Locate the cell with the specified text and output its [x, y] center coordinate. 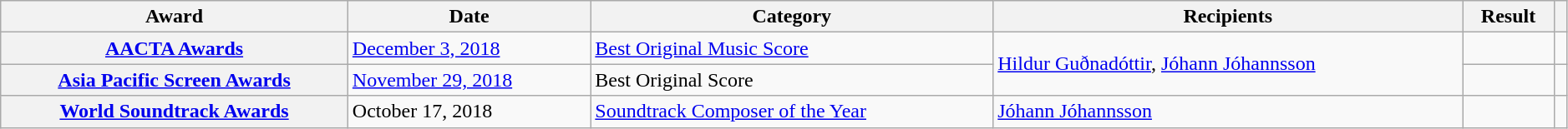
October 17, 2018 [469, 112]
World Soundtrack Awards [175, 112]
Soundtrack Composer of the Year [792, 112]
Award [175, 17]
Best Original Score [792, 80]
Category [792, 17]
Asia Pacific Screen Awards [175, 80]
Recipients [1228, 17]
December 3, 2018 [469, 48]
Hildur Guðnadóttir, Jóhann Jóhannsson [1228, 64]
November 29, 2018 [469, 80]
Best Original Music Score [792, 48]
Date [469, 17]
Result [1509, 17]
Jóhann Jóhannsson [1228, 112]
AACTA Awards [175, 48]
